Scan for the cell matching the given text and deliver its [x, y] coordinate at center. 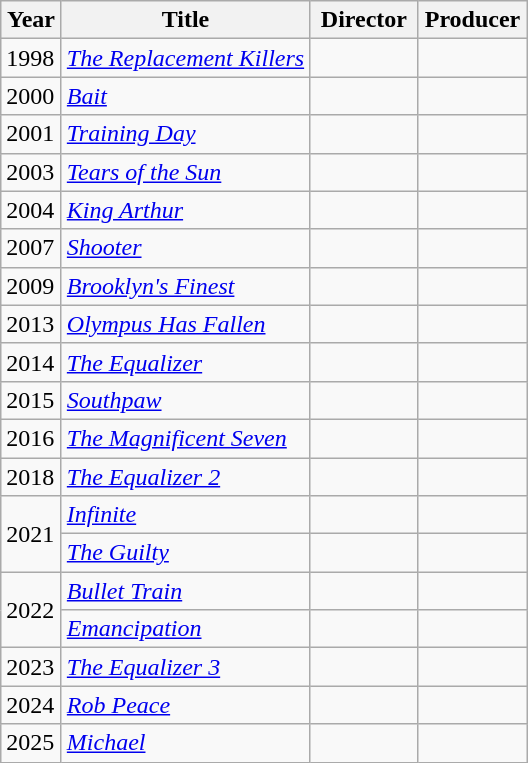
Director [364, 20]
2022 [32, 610]
2015 [32, 400]
King Arthur [185, 210]
The Equalizer 3 [185, 667]
Michael [185, 743]
2021 [32, 534]
The Equalizer 2 [185, 477]
2024 [32, 705]
2000 [32, 96]
Year [32, 20]
2014 [32, 362]
Tears of the Sun [185, 172]
The Equalizer [185, 362]
Title [185, 20]
2001 [32, 134]
2007 [32, 248]
The Replacement Killers [185, 58]
2009 [32, 286]
2018 [32, 477]
Shooter [185, 248]
Southpaw [185, 400]
Training Day [185, 134]
The Guilty [185, 553]
2025 [32, 743]
Rob Peace [185, 705]
2004 [32, 210]
Producer [472, 20]
2013 [32, 324]
2003 [32, 172]
1998 [32, 58]
Bullet Train [185, 591]
2023 [32, 667]
Bait [185, 96]
Infinite [185, 515]
Olympus Has Fallen [185, 324]
Brooklyn's Finest [185, 286]
Emancipation [185, 629]
2016 [32, 438]
The Magnificent Seven [185, 438]
